Detect which cell encompasses the target text, then output its [X, Y] center coordinate. 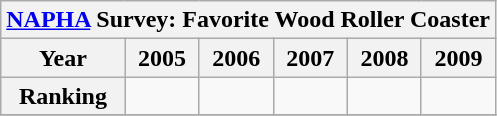
2008 [384, 58]
Year [63, 58]
Ranking [63, 96]
2007 [310, 58]
NAPHA Survey: Favorite Wood Roller Coaster [248, 20]
2009 [458, 58]
2005 [162, 58]
2006 [236, 58]
